Provide the (X, Y) coordinate of the cell's center where the given text is located.  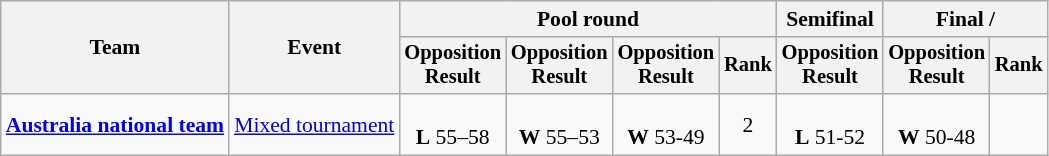
Mixed tournament (314, 124)
2 (748, 124)
W 53-49 (666, 124)
Australia national team (115, 124)
L 51-52 (830, 124)
Final / (965, 19)
W 50-48 (936, 124)
L 55–58 (452, 124)
Pool round (588, 19)
Semifinal (830, 19)
Team (115, 48)
W 55–53 (560, 124)
Event (314, 48)
